Determine the (x, y) coordinate at the center of the cell enclosing the given text.  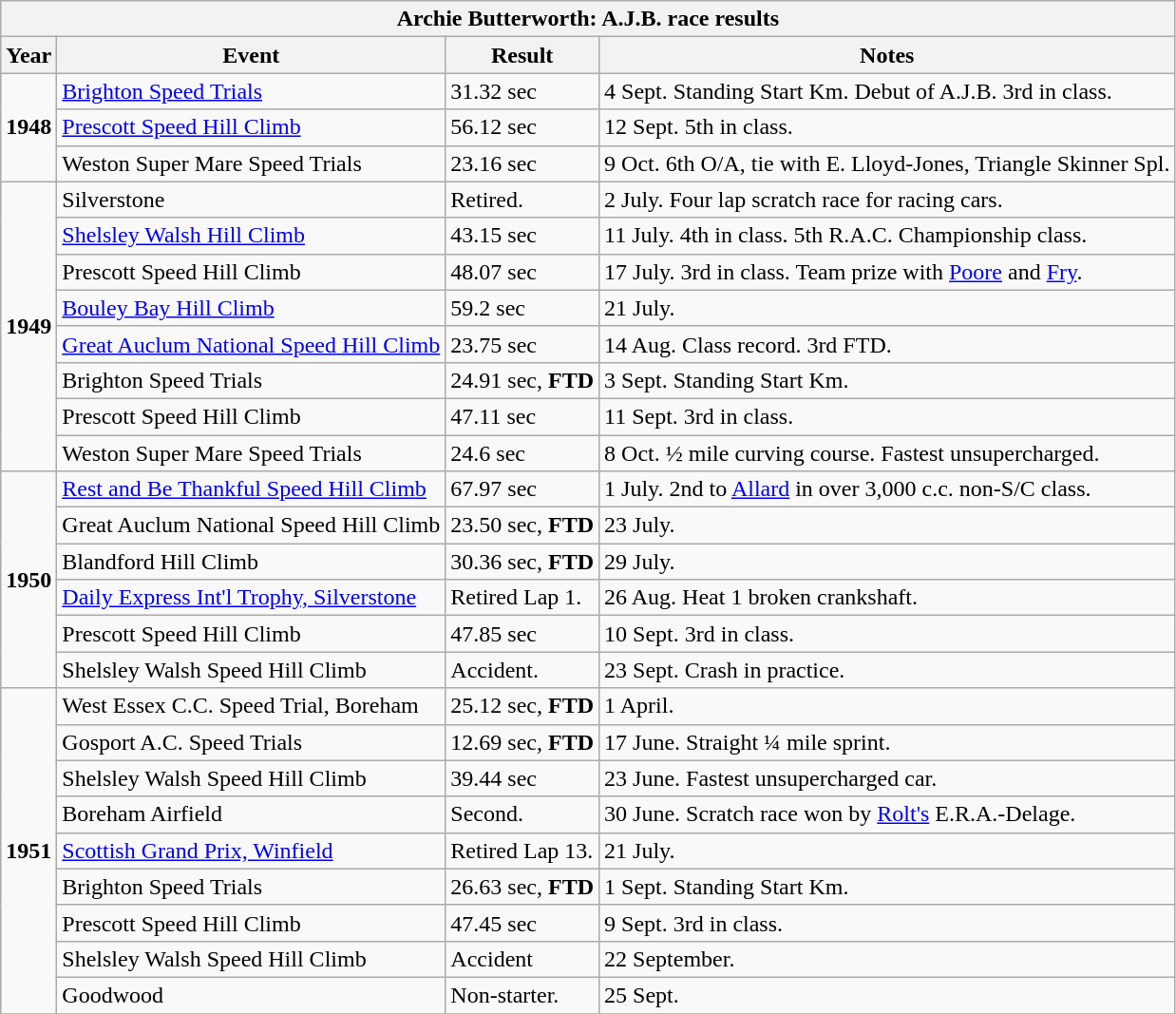
59.2 sec (522, 308)
Gosport A.C. Speed Trials (251, 742)
4 Sept. Standing Start Km. Debut of A.J.B. 3rd in class. (887, 91)
Retired Lap 13. (522, 851)
3 Sept. Standing Start Km. (887, 380)
Archie Butterworth: A.J.B. race results (588, 19)
Accident. (522, 670)
23.16 sec (522, 163)
47.11 sec (522, 416)
43.15 sec (522, 236)
23 Sept. Crash in practice. (887, 670)
11 Sept. 3rd in class. (887, 416)
47.85 sec (522, 634)
8 Oct. ½ mile curving course. Fastest unsupercharged. (887, 453)
31.32 sec (522, 91)
56.12 sec (522, 127)
Blandford Hill Climb (251, 562)
26 Aug. Heat 1 broken crankshaft. (887, 598)
West Essex C.C. Speed Trial, Boreham (251, 706)
17 June. Straight ¼ mile sprint. (887, 742)
Goodwood (251, 995)
30.36 sec, FTD (522, 562)
30 June. Scratch race won by Rolt's E.R.A.-Delage. (887, 814)
25.12 sec, FTD (522, 706)
39.44 sec (522, 778)
Result (522, 55)
1 Sept. Standing Start Km. (887, 887)
2 July. Four lap scratch race for racing cars. (887, 200)
1949 (28, 326)
23.75 sec (522, 344)
10 Sept. 3rd in class. (887, 634)
22 September. (887, 959)
12 Sept. 5th in class. (887, 127)
Retired. (522, 200)
Bouley Bay Hill Climb (251, 308)
25 Sept. (887, 995)
1950 (28, 580)
11 July. 4th in class. 5th R.A.C. Championship class. (887, 236)
Boreham Airfield (251, 814)
48.07 sec (522, 272)
Silverstone (251, 200)
Year (28, 55)
29 July. (887, 562)
Notes (887, 55)
14 Aug. Class record. 3rd FTD. (887, 344)
26.63 sec, FTD (522, 887)
Non-starter. (522, 995)
Second. (522, 814)
23.50 sec, FTD (522, 526)
Rest and Be Thankful Speed Hill Climb (251, 489)
1951 (28, 851)
Shelsley Walsh Hill Climb (251, 236)
1 July. 2nd to Allard in over 3,000 c.c. non-S/C class. (887, 489)
Accident (522, 959)
Event (251, 55)
Retired Lap 1. (522, 598)
23 July. (887, 526)
24.6 sec (522, 453)
12.69 sec, FTD (522, 742)
17 July. 3rd in class. Team prize with Poore and Fry. (887, 272)
Daily Express Int'l Trophy, Silverstone (251, 598)
47.45 sec (522, 923)
1948 (28, 127)
9 Sept. 3rd in class. (887, 923)
67.97 sec (522, 489)
Scottish Grand Prix, Winfield (251, 851)
24.91 sec, FTD (522, 380)
23 June. Fastest unsupercharged car. (887, 778)
9 Oct. 6th O/A, tie with E. Lloyd-Jones, Triangle Skinner Spl. (887, 163)
1 April. (887, 706)
